Pinpoint the cell where the given text exists, returning its (x, y) midpoint coordinate. 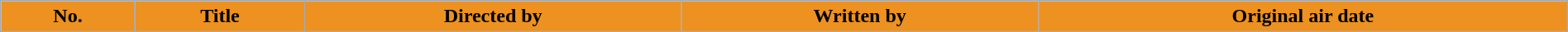
Directed by (493, 16)
No. (68, 16)
Written by (860, 16)
Title (220, 16)
Original air date (1303, 16)
